From the cell containing the given text, extract its center point as (X, Y) coordinate. 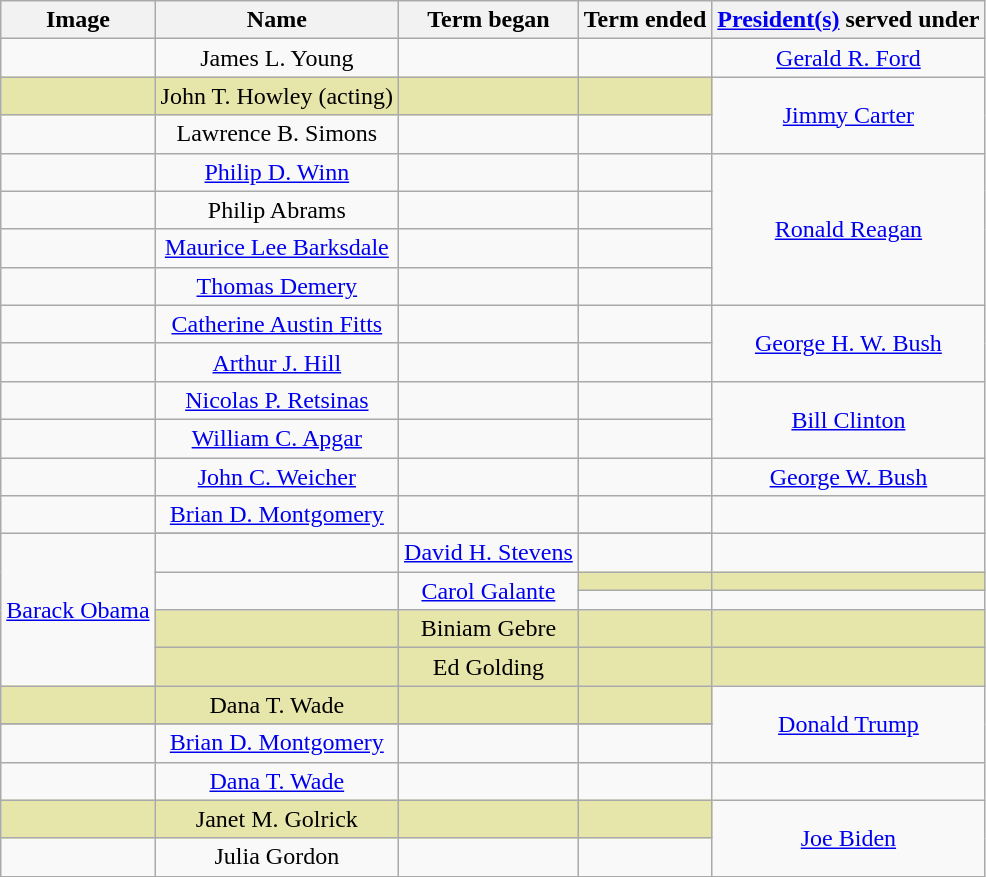
Ronald Reagan (848, 229)
Janet M. Golrick (276, 819)
Philip Abrams (276, 210)
Maurice Lee Barksdale (276, 248)
Julia Gordon (276, 857)
Gerald R. Ford (848, 58)
Term began (489, 20)
George H. W. Bush (848, 343)
Donald Trump (848, 724)
John T. Howley (acting) (276, 96)
Jimmy Carter (848, 115)
Name (276, 20)
Biniam Gebre (489, 629)
Term ended (645, 20)
David H. Stevens (489, 553)
James L. Young (276, 58)
Philip D. Winn (276, 172)
George W. Bush (848, 477)
Thomas Demery (276, 286)
Joe Biden (848, 838)
Catherine Austin Fitts (276, 324)
William C. Apgar (276, 438)
Nicolas P. Retsinas (276, 400)
Carol Galante (489, 591)
Ed Golding (489, 667)
Arthur J. Hill (276, 362)
Lawrence B. Simons (276, 134)
Image (78, 20)
Bill Clinton (848, 419)
President(s) served under (848, 20)
John C. Weicher (276, 477)
Barack Obama (78, 610)
